Identify which cell holds the provided text, then report its [X, Y] central coordinate. 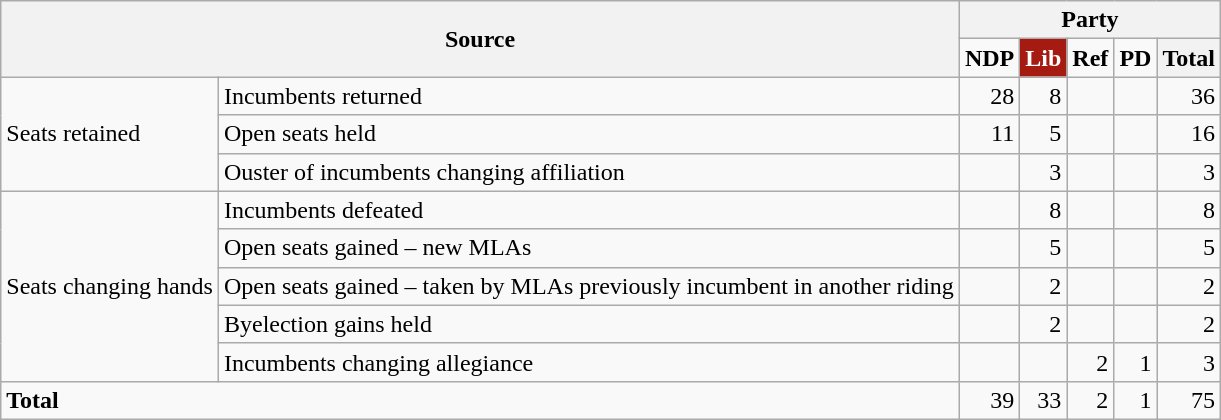
PD [1136, 58]
16 [1189, 134]
39 [989, 400]
75 [1189, 400]
Open seats gained – taken by MLAs previously incumbent in another riding [588, 286]
NDP [989, 58]
Seats changing hands [110, 286]
Byelection gains held [588, 324]
Party [1090, 20]
Source [480, 39]
Ref [1090, 58]
Open seats gained – new MLAs [588, 248]
11 [989, 134]
36 [1189, 96]
Incumbents returned [588, 96]
Incumbents changing allegiance [588, 362]
28 [989, 96]
Incumbents defeated [588, 210]
33 [1044, 400]
Open seats held [588, 134]
Ouster of incumbents changing affiliation [588, 172]
Seats retained [110, 134]
Lib [1044, 58]
